From the cell containing the given text, extract its center point as (x, y) coordinate. 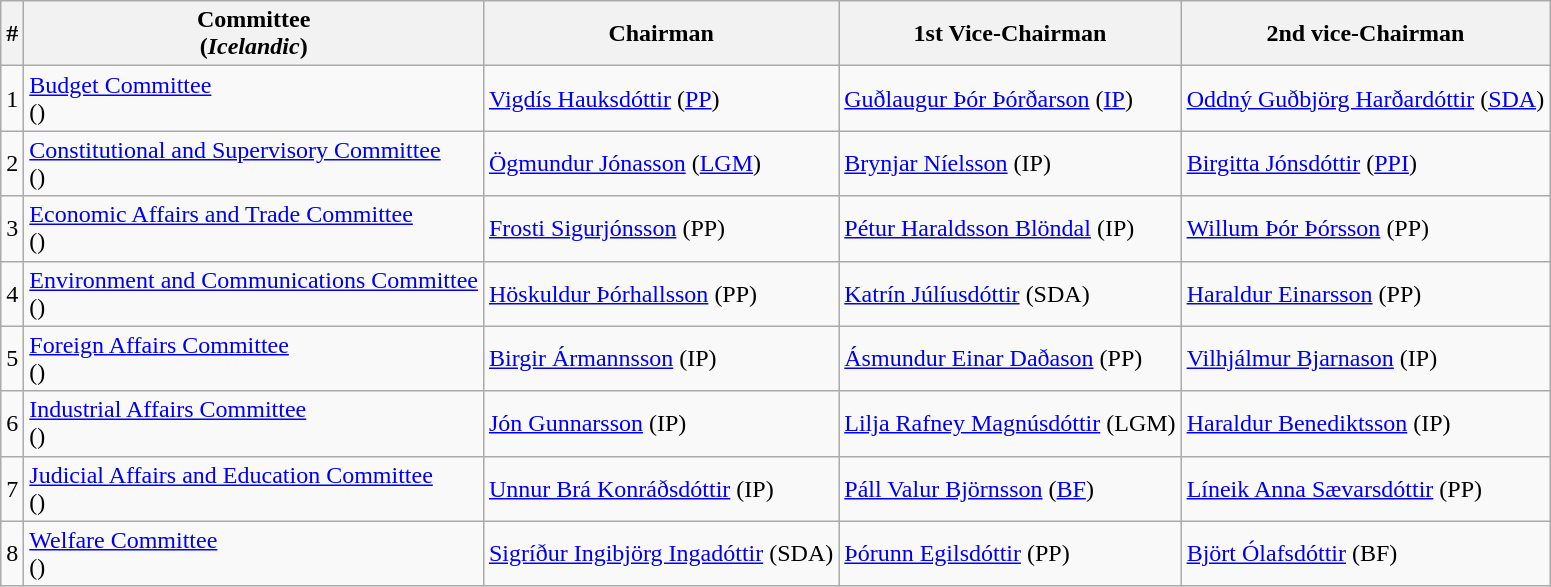
Sigríður Ingibjörg Ingadóttir (SDA) (660, 554)
Frosti Sigurjónsson (PP) (660, 228)
Environment and Communications Committee() (254, 294)
Jón Gunnarsson (IP) (660, 424)
Pétur Haraldsson Blöndal (IP) (1010, 228)
Judicial Affairs and Education Committee() (254, 488)
Industrial Affairs Committee() (254, 424)
3 (12, 228)
8 (12, 554)
Ögmundur Jónasson (LGM) (660, 164)
5 (12, 358)
Haraldur Einarsson (PP) (1366, 294)
Vigdís Hauksdóttir (PP) (660, 98)
Committee(Icelandic) (254, 34)
Vilhjálmur Bjarnason (IP) (1366, 358)
Brynjar Níelsson (IP) (1010, 164)
7 (12, 488)
Constitutional and Supervisory Committee() (254, 164)
Birgitta Jónsdóttir (PPI) (1366, 164)
Björt Ólafsdóttir (BF) (1366, 554)
Economic Affairs and Trade Committee() (254, 228)
Þórunn Egilsdóttir (PP) (1010, 554)
Birgir Ármannsson (IP) (660, 358)
Lilja Rafney Magnúsdóttir (LGM) (1010, 424)
2nd vice-Chairman (1366, 34)
Ásmundur Einar Daðason (PP) (1010, 358)
Páll Valur Björnsson (BF) (1010, 488)
2 (12, 164)
Foreign Affairs Committee() (254, 358)
6 (12, 424)
Katrín Júlíusdóttir (SDA) (1010, 294)
Höskuldur Þórhallsson (PP) (660, 294)
Líneik Anna Sævarsdóttir (PP) (1366, 488)
Welfare Committee() (254, 554)
Budget Committee() (254, 98)
Unnur Brá Konráðsdóttir (IP) (660, 488)
4 (12, 294)
Haraldur Benediktsson (IP) (1366, 424)
Guðlaugur Þór Þórðarson (IP) (1010, 98)
# (12, 34)
Willum Þór Þórsson (PP) (1366, 228)
1 (12, 98)
1st Vice-Chairman (1010, 34)
Oddný Guðbjörg Harðardóttir (SDA) (1366, 98)
Chairman (660, 34)
